Pinpoint the cell where the given text exists, returning its [x, y] midpoint coordinate. 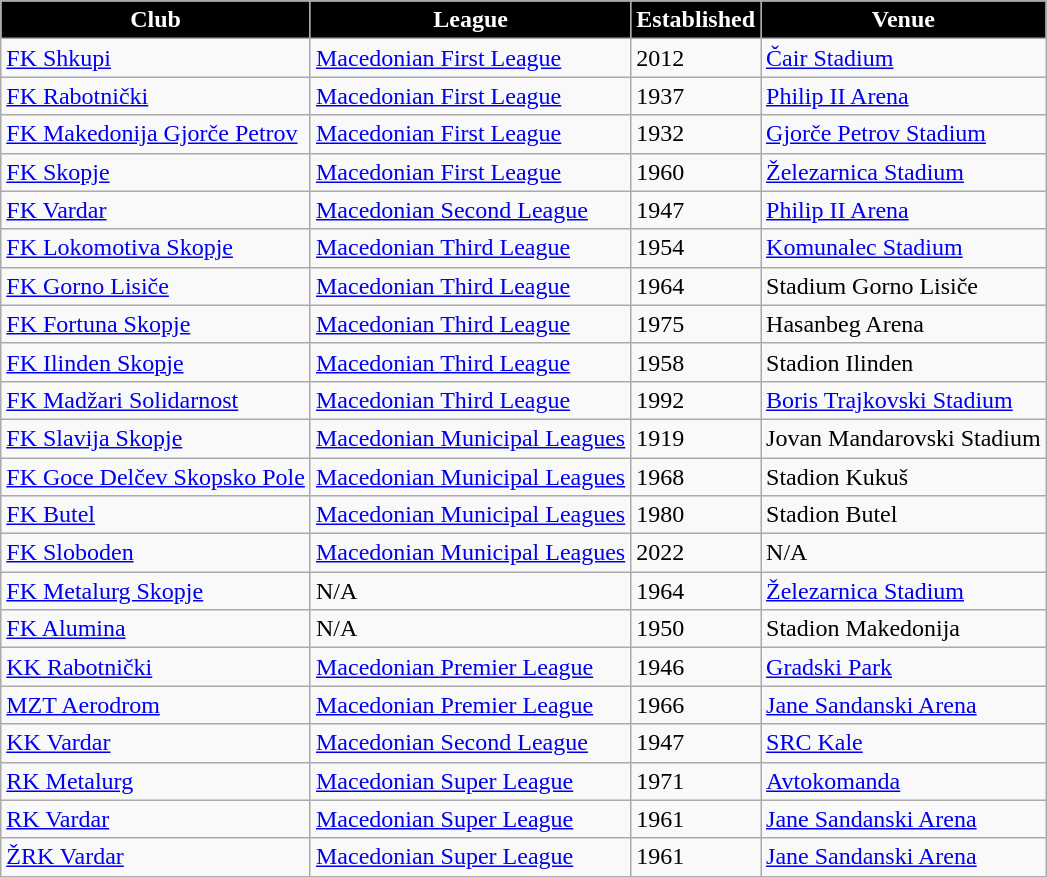
1966 [696, 705]
1971 [696, 781]
FK Lokomotiva Skopje [156, 248]
Stadion Butel [904, 515]
Avtokomanda [904, 781]
Čair Stadium [904, 58]
Gradski Park [904, 667]
1919 [696, 438]
2022 [696, 553]
Komunalec Stadium [904, 248]
1954 [696, 248]
FK Ilinden Skopje [156, 362]
FK Gorno Lisiče [156, 286]
FK Alumina [156, 629]
1932 [696, 134]
Jovan Mandarovski Stadium [904, 438]
FK Skopje [156, 172]
FK Sloboden [156, 553]
KK Vardar [156, 743]
Hasanbeg Arena [904, 324]
FK Rabotnički [156, 96]
FK Metalurg Skopje [156, 591]
1958 [696, 362]
FK Butel [156, 515]
Stadion Kukuš [904, 477]
Boris Trajkovski Stadium [904, 400]
1968 [696, 477]
RK Vardar [156, 819]
FK Fortuna Skopje [156, 324]
2012 [696, 58]
Club [156, 20]
SRC Kale [904, 743]
1960 [696, 172]
1980 [696, 515]
FK Makedonija Gjorče Petrov [156, 134]
1992 [696, 400]
ŽRK Vardar [156, 857]
Venue [904, 20]
Stadion Ilinden [904, 362]
KK Rabotnički [156, 667]
Stadion Makedonija [904, 629]
RK Metalurg [156, 781]
FK Vardar [156, 210]
1975 [696, 324]
1950 [696, 629]
1937 [696, 96]
Gjorče Petrov Stadium [904, 134]
MZT Aerodrom [156, 705]
FK Slavija Skopje [156, 438]
Established [696, 20]
FK Shkupi [156, 58]
League [470, 20]
Stadium Gorno Lisiče [904, 286]
1946 [696, 667]
FK Madžari Solidarnost [156, 400]
FK Goce Delčev Skopsko Pole [156, 477]
